Extract the (X, Y) coordinate from the center of the cell holding the provided text.  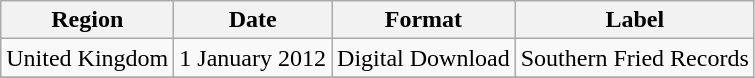
United Kingdom (88, 58)
Region (88, 20)
Southern Fried Records (634, 58)
Digital Download (424, 58)
Format (424, 20)
Label (634, 20)
1 January 2012 (253, 58)
Date (253, 20)
